Output the (x, y) coordinate of the center of the cell containing the given text.  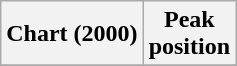
Chart (2000) (72, 34)
Peakposition (189, 34)
